From the cell containing the given text, extract its center point as [X, Y] coordinate. 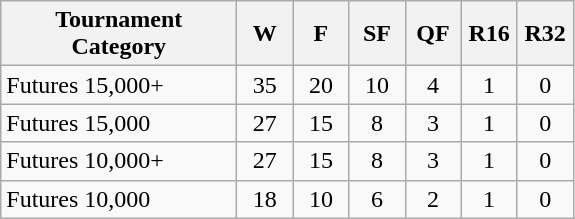
QF [433, 34]
F [321, 34]
Tournament Category [119, 34]
W [265, 34]
6 [377, 199]
2 [433, 199]
Futures 10,000+ [119, 161]
Futures 15,000+ [119, 85]
SF [377, 34]
4 [433, 85]
20 [321, 85]
Futures 10,000 [119, 199]
18 [265, 199]
R16 [489, 34]
R32 [545, 34]
35 [265, 85]
Futures 15,000 [119, 123]
